Identify which cell holds the provided text, then report its (X, Y) central coordinate. 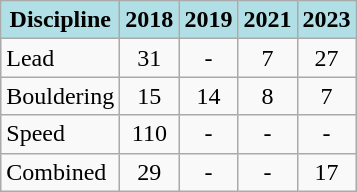
Bouldering (60, 96)
Discipline (60, 20)
17 (326, 172)
2019 (208, 20)
Lead (60, 58)
8 (268, 96)
27 (326, 58)
14 (208, 96)
31 (150, 58)
29 (150, 172)
2018 (150, 20)
2023 (326, 20)
Combined (60, 172)
Speed (60, 134)
110 (150, 134)
2021 (268, 20)
15 (150, 96)
